Detect which cell encompasses the target text, then output its (X, Y) center coordinate. 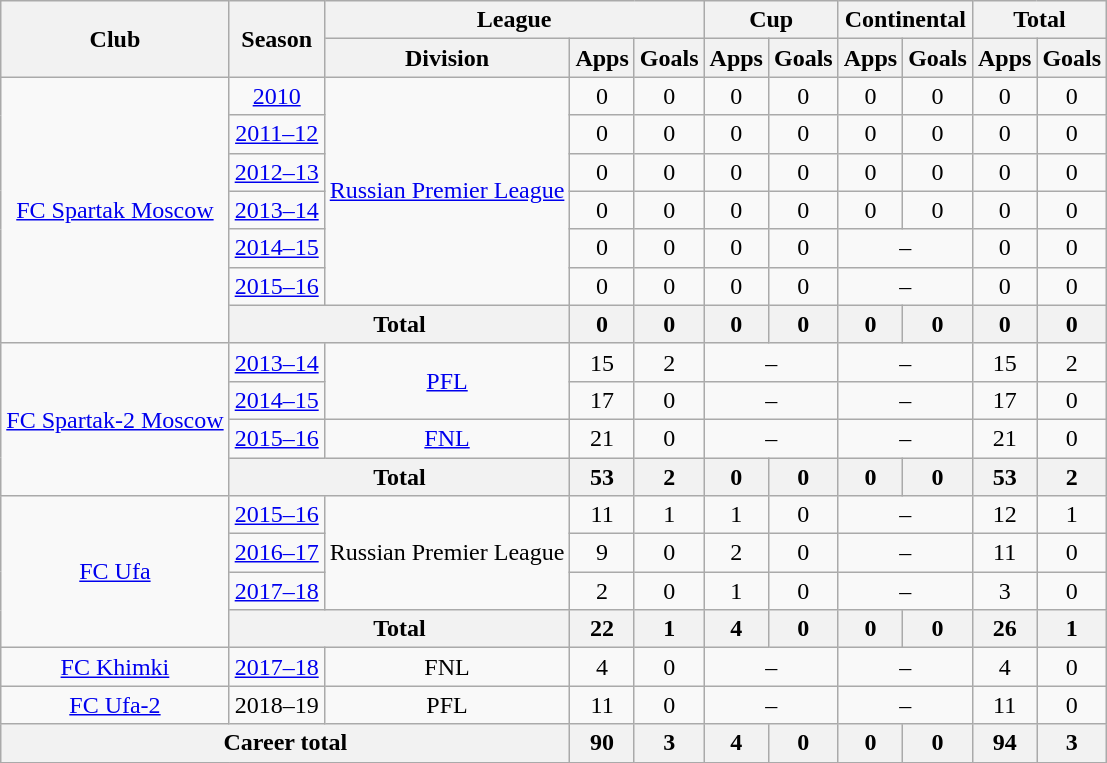
94 (1004, 743)
12 (1004, 515)
Career total (286, 743)
Cup (771, 20)
Season (276, 39)
FC Ufa (115, 572)
FC Khimki (115, 667)
FC Spartak Moscow (115, 210)
90 (602, 743)
2010 (276, 96)
2012–13 (276, 172)
FC Spartak-2 Moscow (115, 419)
FC Ufa-2 (115, 705)
Club (115, 39)
26 (1004, 629)
2018–19 (276, 705)
2011–12 (276, 134)
9 (602, 553)
Division (447, 58)
22 (602, 629)
League (514, 20)
Continental (905, 20)
2016–17 (276, 553)
